Provide the (X, Y) coordinate of the cell's center where the given text is located.  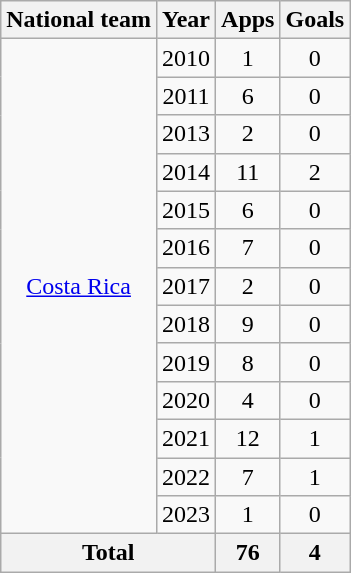
2021 (186, 438)
2010 (186, 58)
12 (248, 438)
2022 (186, 477)
2017 (186, 286)
2020 (186, 400)
2013 (186, 134)
Goals (315, 20)
2023 (186, 515)
2019 (186, 362)
2014 (186, 172)
76 (248, 553)
2011 (186, 96)
11 (248, 172)
Costa Rica (79, 286)
2015 (186, 210)
9 (248, 324)
National team (79, 20)
2018 (186, 324)
Apps (248, 20)
Year (186, 20)
8 (248, 362)
Total (108, 553)
2016 (186, 248)
